Identify which cell holds the provided text, then report its [X, Y] central coordinate. 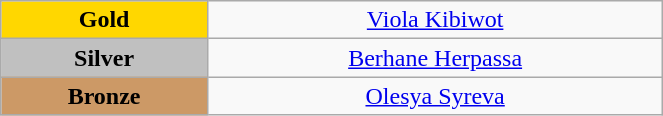
Olesya Syreva [434, 96]
Bronze [104, 96]
Berhane Herpassa [434, 58]
Silver [104, 58]
Viola Kibiwot [434, 20]
Gold [104, 20]
